Capture the cell that displays the provided text and extract its [X, Y] central coordinate. 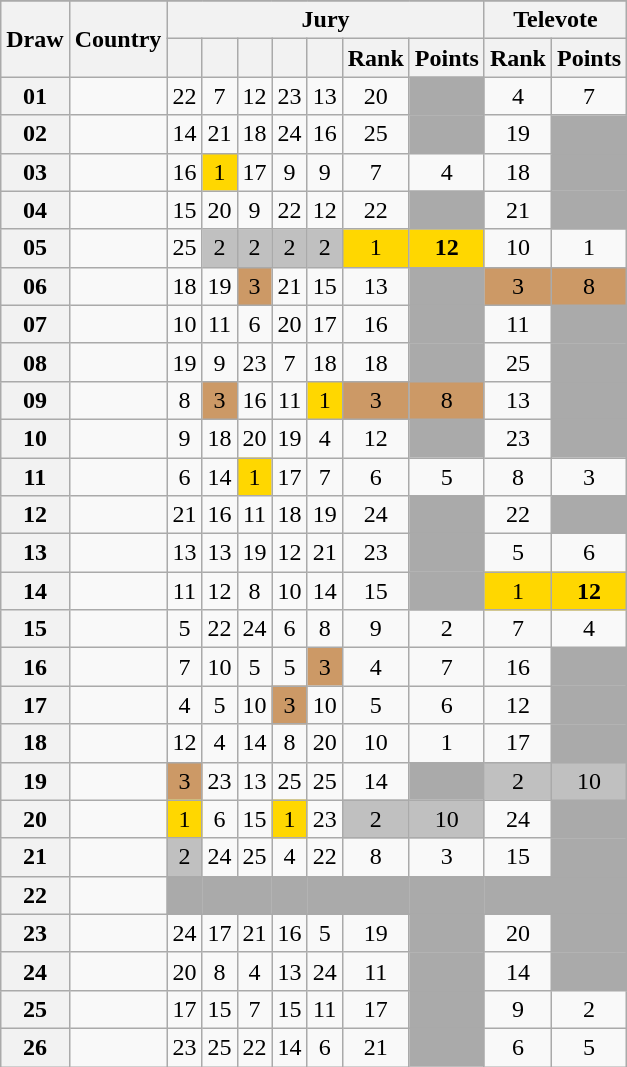
01 [35, 96]
05 [35, 248]
Draw [35, 39]
04 [35, 210]
Country [118, 39]
03 [35, 172]
09 [35, 400]
Televote [555, 20]
26 [35, 1047]
06 [35, 286]
07 [35, 324]
Jury [326, 20]
08 [35, 362]
02 [35, 134]
